Return (X, Y) of the center of cell containing provided text 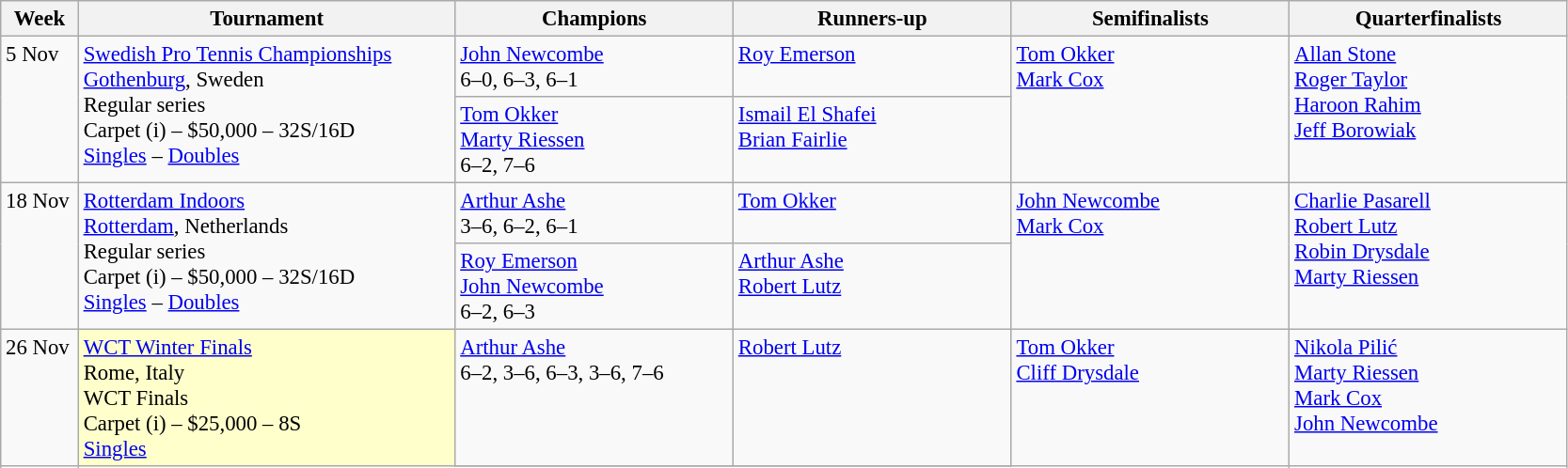
John Newcombe Mark Cox (1150, 257)
Roy Emerson (873, 68)
Tom Okker Marty Riessen6–2, 7–6 (594, 140)
Champions (594, 19)
Semifinalists (1150, 19)
Charlie Pasarell Robert Lutz Robin Drysdale Marty Riessen (1429, 257)
Quarterfinalists (1429, 19)
John Newcombe6–0, 6–3, 6–1 (594, 68)
Roy Emerson John Newcombe6–2, 6–3 (594, 287)
Tom Okker Mark Cox (1150, 110)
Swedish Pro Tennis Championships Gothenburg, SwedenRegular seriesCarpet (i) – $50,000 – 32S/16DSingles – Doubles (267, 110)
Week (40, 19)
26 Nov (40, 398)
Rotterdam Indoors Rotterdam, NetherlandsRegular seriesCarpet (i) – $50,000 – 32S/16DSingles – Doubles (267, 257)
18 Nov (40, 257)
Runners-up (873, 19)
Tom Okker Cliff Drysdale (1150, 398)
Robert Lutz (873, 398)
Allan Stone Roger Taylor Haroon Rahim Jeff Borowiak (1429, 110)
Nikola Pilić Marty Riessen Mark Cox John Newcombe (1429, 398)
Arthur Ashe6–2, 3–6, 6–3, 3–6, 7–6 (594, 398)
Tom Okker (873, 214)
Arthur Ashe3–6, 6–2, 6–1 (594, 214)
Ismail El Shafei Brian Fairlie (873, 140)
Arthur Ashe Robert Lutz (873, 287)
WCT Winter Finals Rome, ItalyWCT FinalsCarpet (i) – $25,000 – 8SSingles (267, 398)
Tournament (267, 19)
5 Nov (40, 110)
